Locate the cell with the specified text and output its [X, Y] center coordinate. 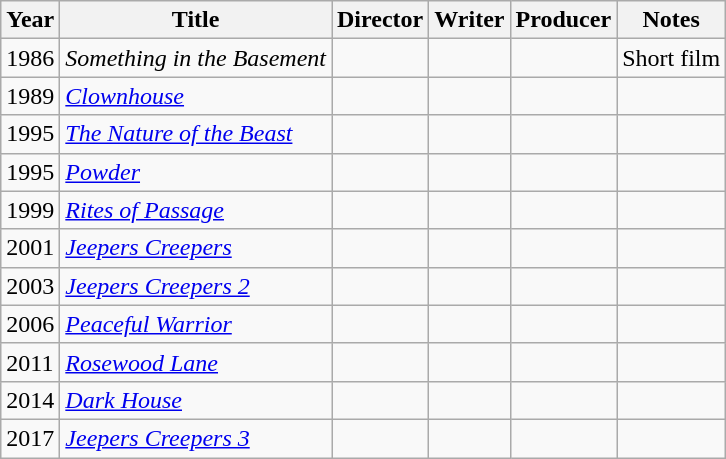
Something in the Basement [196, 58]
Notes [672, 20]
2014 [30, 400]
2006 [30, 324]
Clownhouse [196, 96]
2001 [30, 248]
2011 [30, 362]
Title [196, 20]
The Nature of the Beast [196, 134]
Director [380, 20]
1986 [30, 58]
2003 [30, 286]
Rites of Passage [196, 210]
2017 [30, 438]
Producer [564, 20]
Writer [470, 20]
Jeepers Creepers [196, 248]
Short film [672, 58]
Peaceful Warrior [196, 324]
Jeepers Creepers 2 [196, 286]
1999 [30, 210]
Powder [196, 172]
Year [30, 20]
Dark House [196, 400]
1989 [30, 96]
Jeepers Creepers 3 [196, 438]
Rosewood Lane [196, 362]
